Detect which cell encompasses the target text, then output its (x, y) center coordinate. 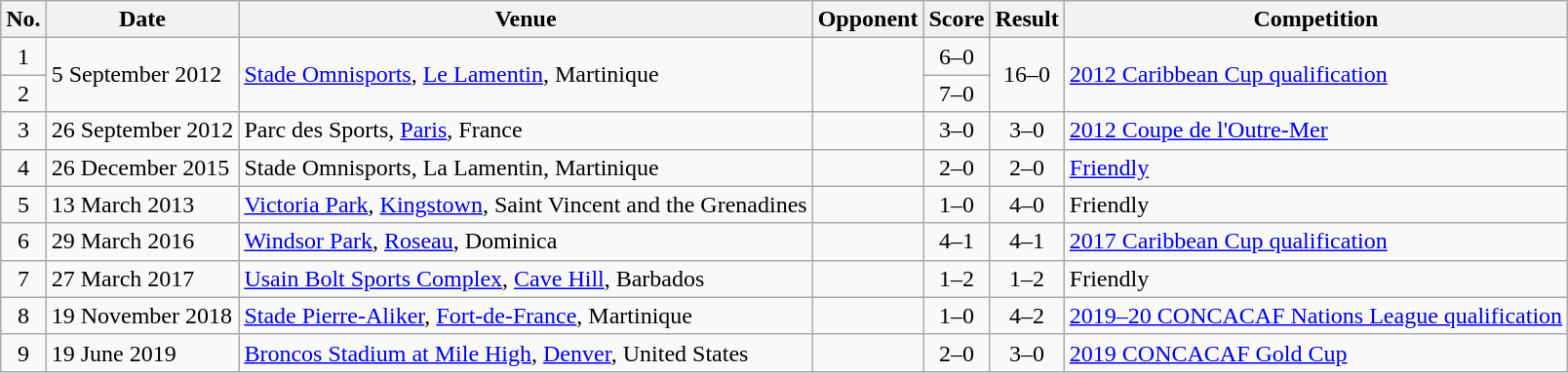
No. (23, 19)
29 March 2016 (142, 242)
7–0 (957, 93)
4 (23, 168)
Stade Omnisports, La Lamentin, Martinique (526, 168)
5 (23, 205)
Parc des Sports, Paris, France (526, 131)
16–0 (1027, 75)
2019–20 CONCACAF Nations League qualification (1315, 316)
Score (957, 19)
2017 Caribbean Cup qualification (1315, 242)
26 September 2012 (142, 131)
Result (1027, 19)
1 (23, 56)
Usain Bolt Sports Complex, Cave Hill, Barbados (526, 279)
Opponent (868, 19)
2019 CONCACAF Gold Cup (1315, 353)
27 March 2017 (142, 279)
6 (23, 242)
4–0 (1027, 205)
19 June 2019 (142, 353)
13 March 2013 (142, 205)
9 (23, 353)
Stade Pierre-Aliker, Fort-de-France, Martinique (526, 316)
Broncos Stadium at Mile High, Denver, United States (526, 353)
2012 Caribbean Cup qualification (1315, 75)
5 September 2012 (142, 75)
Stade Omnisports, Le Lamentin, Martinique (526, 75)
19 November 2018 (142, 316)
Date (142, 19)
6–0 (957, 56)
8 (23, 316)
2 (23, 93)
7 (23, 279)
3 (23, 131)
Windsor Park, Roseau, Dominica (526, 242)
Victoria Park, Kingstown, Saint Vincent and the Grenadines (526, 205)
Competition (1315, 19)
26 December 2015 (142, 168)
4–2 (1027, 316)
2012 Coupe de l'Outre-Mer (1315, 131)
Venue (526, 19)
